Output the [x, y] coordinate of the center of the cell containing the given text.  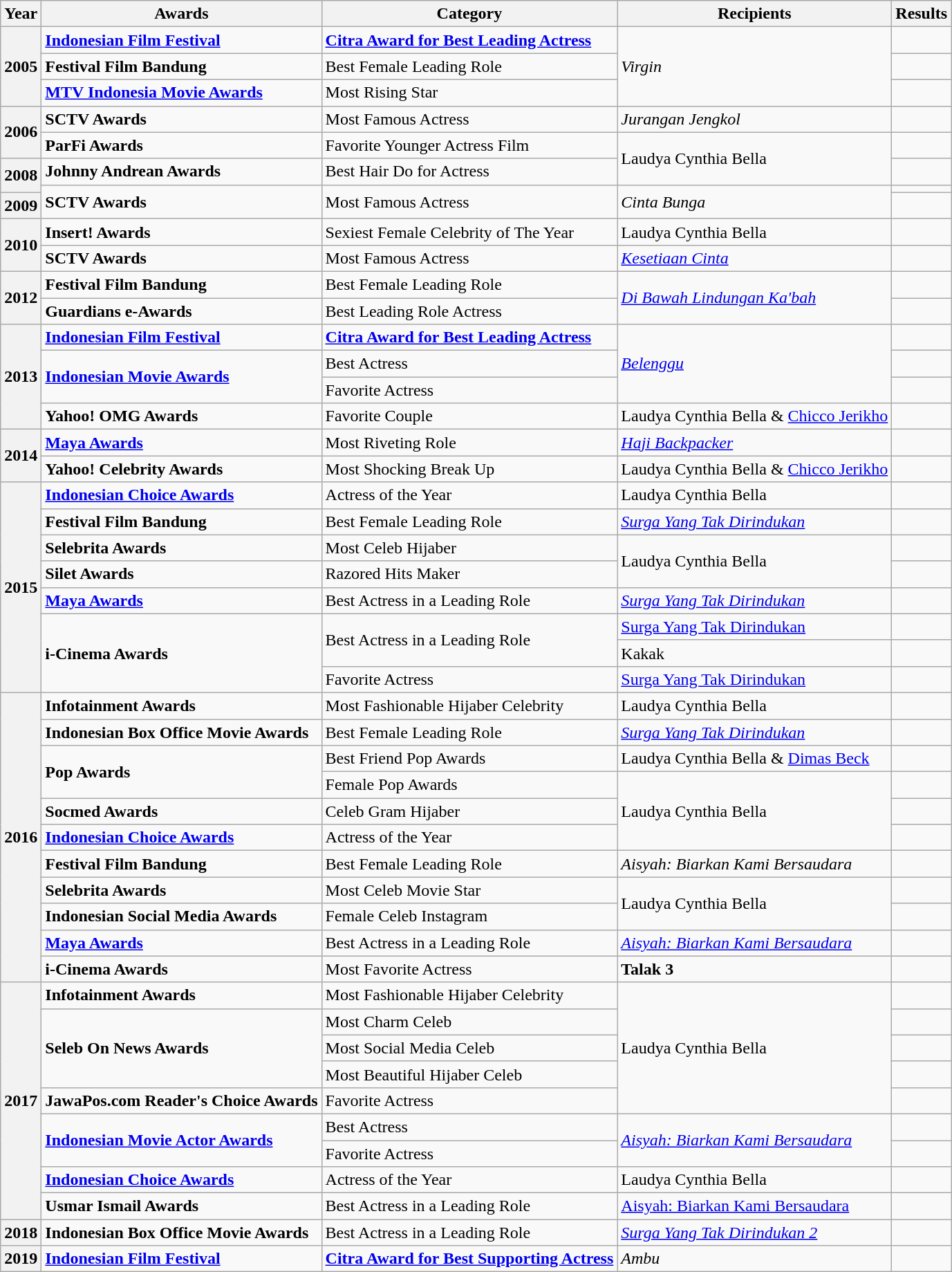
Most Favorite Actress [469, 969]
Best Hair Do for Actress [469, 172]
Insert! Awards [181, 232]
MTV Indonesia Movie Awards [181, 93]
Female Pop Awards [469, 785]
Recipients [755, 14]
Female Celeb Instagram [469, 916]
Best Friend Pop Awards [469, 759]
Most Riveting Role [469, 443]
Most Celeb Movie Star [469, 890]
Surga Yang Tak Dirindukan 2 [755, 1233]
Category [469, 14]
Belenggu [755, 364]
Most Charm Celeb [469, 1022]
Pop Awards [181, 772]
Laudya Cynthia Bella & Dimas Beck [755, 759]
Results [922, 14]
Most Social Media Celeb [469, 1048]
Kakak [755, 653]
Celeb Gram Hijaber [469, 811]
Guardians e-Awards [181, 311]
Indonesian Movie Actor Awards [181, 1140]
Socmed Awards [181, 811]
2016 [21, 837]
Yahoo! Celebrity Awards [181, 469]
Haji Backpacker [755, 443]
2015 [21, 587]
2018 [21, 1233]
2013 [21, 377]
2010 [21, 245]
Cinta Bunga [755, 202]
Johnny Andrean Awards [181, 172]
ParFi Awards [181, 145]
Di Bawah Lindungan Ka'bah [755, 297]
Talak 3 [755, 969]
Most Rising Star [469, 93]
2006 [21, 132]
JawaPos.com Reader's Choice Awards [181, 1100]
Seleb On News Awards [181, 1048]
Indonesian Social Media Awards [181, 916]
Citra Award for Best Supporting Actress [469, 1259]
Favorite Younger Actress Film [469, 145]
Jurangan Jengkol [755, 119]
2005 [21, 66]
2017 [21, 1101]
Most Celeb Hijaber [469, 548]
Razored Hits Maker [469, 574]
2014 [21, 456]
Year [21, 14]
Kesetiaan Cinta [755, 258]
2009 [21, 205]
2019 [21, 1259]
Silet Awards [181, 574]
Virgin [755, 66]
Ambu [755, 1259]
Usmar Ismail Awards [181, 1206]
2012 [21, 297]
Most Beautiful Hijaber Celeb [469, 1074]
Awards [181, 14]
2008 [21, 176]
Best Leading Role Actress [469, 311]
Indonesian Movie Awards [181, 377]
Yahoo! OMG Awards [181, 416]
Most Shocking Break Up [469, 469]
Favorite Couple [469, 416]
Sexiest Female Celebrity of The Year [469, 232]
